Locate the cell with the specified text and output its (x, y) center coordinate. 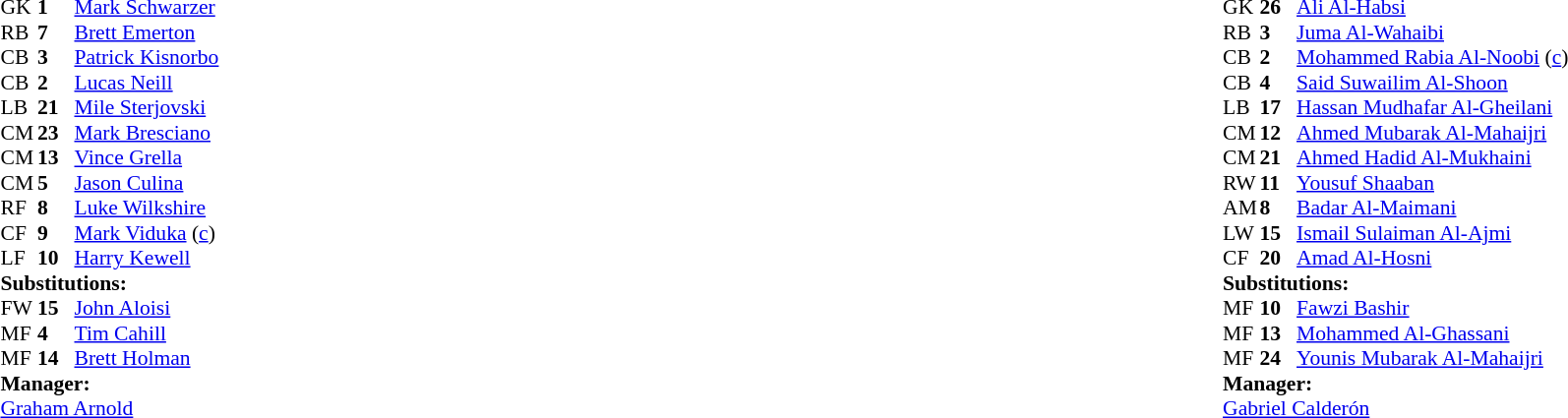
Jason Culina (148, 183)
AM (1241, 208)
12 (1279, 133)
Tim Cahill (148, 333)
Ismail Sulaiman Al-Ajmi (1432, 233)
17 (1279, 107)
RF (19, 208)
11 (1279, 183)
Mohammed Al-Ghassani (1432, 333)
7 (56, 32)
14 (56, 359)
RW (1241, 183)
Vince Grella (148, 158)
9 (56, 233)
24 (1279, 359)
LW (1241, 233)
Harry Kewell (148, 259)
Mark Bresciano (148, 133)
Ahmed Hadid Al-Mukhaini (1432, 158)
Fawzi Bashir (1432, 308)
Brett Emerton (148, 32)
Mile Sterjovski (148, 107)
Hassan Mudhafar Al-Gheilani (1432, 107)
20 (1279, 259)
5 (56, 183)
Ahmed Mubarak Al-Mahaijri (1432, 133)
Said Suwailim Al-Shoon (1432, 83)
Mohammed Rabia Al-Noobi (c) (1432, 58)
Lucas Neill (148, 83)
LF (19, 259)
John Aloisi (148, 308)
Luke Wilkshire (148, 208)
Badar Al-Maimani (1432, 208)
Juma Al-Wahaibi (1432, 32)
Younis Mubarak Al-Mahaijri (1432, 359)
FW (19, 308)
Mark Viduka (c) (148, 233)
Amad Al-Hosni (1432, 259)
23 (56, 133)
Yousuf Shaaban (1432, 183)
Brett Holman (148, 359)
Patrick Kisnorbo (148, 58)
